Pinpoint the cell where the given text exists, returning its [X, Y] midpoint coordinate. 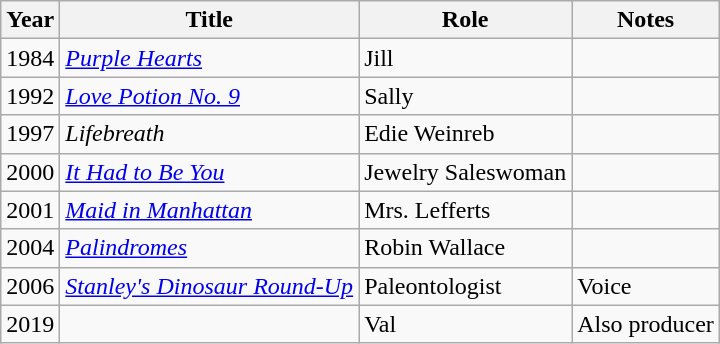
Purple Hearts [210, 58]
Notes [646, 20]
Mrs. Lefferts [466, 210]
1984 [30, 58]
2001 [30, 210]
1997 [30, 134]
Also producer [646, 324]
Palindromes [210, 248]
Role [466, 20]
1992 [30, 96]
2006 [30, 286]
Maid in Manhattan [210, 210]
Val [466, 324]
Edie Weinreb [466, 134]
Stanley's Dinosaur Round-Up [210, 286]
2004 [30, 248]
Paleontologist [466, 286]
2019 [30, 324]
Jewelry Saleswoman [466, 172]
Year [30, 20]
Love Potion No. 9 [210, 96]
Jill [466, 58]
Robin Wallace [466, 248]
It Had to Be You [210, 172]
2000 [30, 172]
Lifebreath [210, 134]
Voice [646, 286]
Sally [466, 96]
Title [210, 20]
